Identify which cell holds the provided text, then report its [x, y] central coordinate. 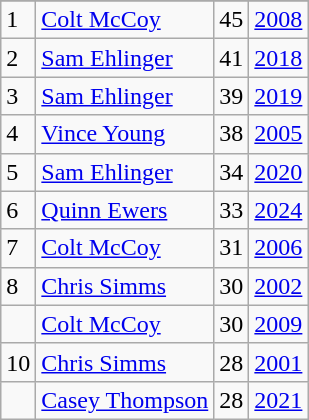
33 [232, 210]
10 [18, 362]
5 [18, 172]
2019 [278, 96]
2021 [278, 400]
2008 [278, 20]
34 [232, 172]
2020 [278, 172]
Quinn Ewers [125, 210]
Casey Thompson [125, 400]
2005 [278, 134]
8 [18, 286]
2009 [278, 324]
3 [18, 96]
31 [232, 248]
4 [18, 134]
45 [232, 20]
7 [18, 248]
2002 [278, 286]
39 [232, 96]
6 [18, 210]
2006 [278, 248]
2001 [278, 362]
41 [232, 58]
2018 [278, 58]
Vince Young [125, 134]
38 [232, 134]
2024 [278, 210]
1 [18, 20]
2 [18, 58]
